Return [x, y] of the center of cell containing provided text 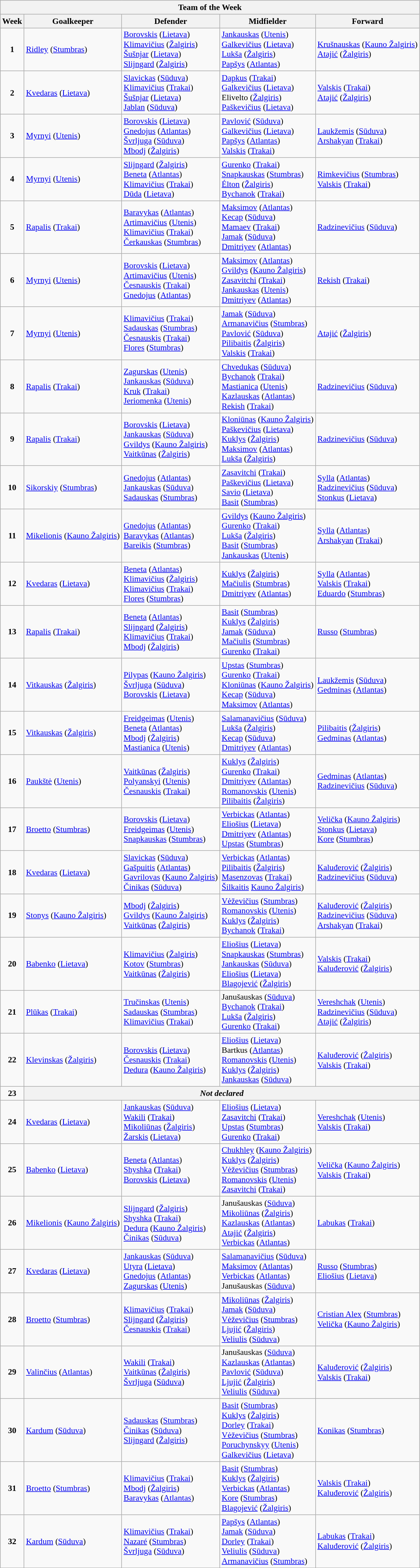
Zagurskas (Utenis) Jankauskas (Sūduva) Kruk (Trakai) Jeriomenka (Utenis) [171, 387]
Vaitkūnas (Žalgiris) Polyanskyi (Utenis) Česnauskis (Trakai) [171, 781]
Labukas (Trakai) Kaluđerović (Žalgiris) [368, 1541]
Klimavičius (Žalgiris) Kotov (Stumbras) Vaitkūnas (Žalgiris) [171, 964]
Beneta (Atlantas) Shyshka (Trakai) Borovskis (Lietava) [171, 1170]
6 [12, 281]
Slijngard (Žalgiris) Shyshka (Trakai) Dedura (Kauno Žalgiris) Činikas (Sūduva) [171, 1223]
14 [12, 685]
Laukžemis (Sūduva) Arshakyan (Trakai) [368, 136]
Kaluđerović (Žalgiris) Radzinevičius (Sūduva) Arshakyan (Trakai) [368, 916]
27 [12, 1271]
Gurenko (Trakai) Snapkauskas (Stumbras) Élton (Žalgiris) Bychanok (Trakai) [268, 179]
28 [12, 1319]
10 [12, 487]
25 [12, 1170]
Borovskis (Lietava) Gnedojus (Atlantas) Švrljuga (Sūduva) Mbodj (Žalgiris) [171, 136]
Upstas (Stumbras) Gurenko (Trakai) Kloniūnas (Kauno Žalgiris) Kecap (Sūduva) Maksimov (Atlantas) [268, 685]
Gnedojus (Atlantas) Baravykas (Atlantas) Bareikis (Stumbras) [171, 536]
Borovskis (Lietava) Klimavičius (Žalgiris) Šušnjar (Lietava) Slijngard (Žalgiris) [171, 49]
Valskis (Trakai) Atajić (Žalgiris) [368, 93]
Midfielder [268, 21]
Eliošius (Lietava) Zasavitchi (Trakai) Upstas (Stumbras) Gurenko (Trakai) [268, 1122]
5 [12, 227]
Zasavitchi (Trakai) Paškevičius (Lietava) Savio (Lietava) Basit (Stumbras) [268, 487]
32 [12, 1541]
7 [12, 333]
Kloniūnas (Kauno Žalgiris) Paškevičius (Lietava) Kuklys (Žalgiris) Maksimov (Atlantas) Lukša (Žalgiris) [268, 439]
Basit (Stumbras) Kuklys (Žalgiris) Dorley (Trakai) Vėževičius (Stumbras) Poruchynskyy (Utenis) Galkevičius (Lietava) [268, 1430]
29 [12, 1372]
Baravykas (Atlantas) Artimavičius (Utenis) Klimavičius (Trakai) Čerkauskas (Stumbras) [171, 227]
Not declared [222, 1094]
17 [12, 829]
2 [12, 93]
Freidgeimas (Utenis) Beneta (Atlantas) Mbodj (Žalgiris) Mastianica (Utenis) [171, 733]
Salamanavičius (Sūduva) Maksimov (Atlantas) Verbickas (Atlantas) Janušauskas (Sūduva) [268, 1271]
Chukhley (Kauno Žalgiris) Kuklys (Žalgiris) Vėževičius (Stumbras) Romanovskis (Utenis) Zasavitchi (Trakai) [268, 1170]
9 [12, 439]
Rimkevičius (Stumbras) Valskis (Trakai) [368, 179]
Pilypas (Kauno Žalgiris) Švrljuga (Sūduva) Borovskis (Lietava) [171, 685]
Tručinskas (Utenis) Sadauskas (Stumbras) Klimavičius (Trakai) [171, 1012]
Slavickas (Sūduva) Klimavičius (Trakai) Šušnjar (Lietava) Jablan (Sūduva) [171, 93]
Maksimov (Atlantas) Kecap (Sūduva) Mamaev (Trakai) Jamak (Sūduva) Dmitriyev (Atlantas) [268, 227]
Velička (Kauno Žalgiris) Stonkus (Lietava) Kore (Stumbras) [368, 829]
Klimavičius (Trakai) Mbodj (Žalgiris) Baravykas (Atlantas) [171, 1488]
Velička (Kauno Žalgiris) Valskis (Trakai) [368, 1170]
Janušauskas (Sūduva) Mikoliūnas (Žalgiris) Kazlauskas (Atlantas) Atajić (Žalgiris) Verbickas (Atlantas) [268, 1223]
20 [12, 964]
21 [12, 1012]
Wakili (Trakai) Vaitkūnas (Žalgiris) Švrljuga (Sūduva) [171, 1372]
Kaluđerović (Žalgiris) Radzinevičius (Sūduva) [368, 872]
Paukštė (Utenis) [73, 781]
Chvedukas (Sūduva) Bychanok (Trakai) Mastianica (Utenis) Kazlauskas (Atlantas) Rekish (Trakai) [268, 387]
3 [12, 136]
Atajić (Žalgiris) [368, 333]
Goalkeeper [73, 21]
Klimavičius (Trakai) Nazaré (Stumbras) Švrljuga (Sūduva) [171, 1541]
Pavlović (Sūduva) Galkevičius (Lietava) Papšys (Atlantas) Valskis (Trakai) [268, 136]
24 [12, 1122]
Gvildys (Kauno Žalgiris) Gurenko (Trakai) Lukša (Žalgiris) Basit (Stumbras) Jankauskas (Utenis) [268, 536]
Team of the Week [210, 7]
Eliošius (Lietava) Snapkauskas (Stumbras) Jankauskas (Sūduva) Eliošius (Lietava) Blagojević (Žalgiris) [268, 964]
Mbodj (Žalgiris) Gvildys (Kauno Žalgiris) Vaitkūnas (Žalgiris) [171, 916]
Maksimov (Atlantas) Gvildys (Kauno Žalgiris) Zasavitchi (Trakai) Jankauskas (Utenis) Dmitriyev (Atlantas) [268, 281]
Basit (Stumbras) Kuklys (Žalgiris) Jamak (Sūduva) Mačiulis (Stumbras) Gurenko (Trakai) [268, 632]
Klevinskas (Žalgiris) [73, 1060]
Laukžemis (Sūduva) Gedminas (Atlantas) [368, 685]
16 [12, 781]
Week [12, 21]
Rekish (Trakai) [368, 281]
Verbickas (Atlantas) Eliošius (Lietava) Dmitriyev (Atlantas) Upstas (Stumbras) [268, 829]
Ridley (Stumbras) [73, 49]
Defender [171, 21]
Vėževičius (Stumbras) Romanovskis (Utenis) Kuklys (Žalgiris) Bychanok (Trakai) [268, 916]
Vereshchak (Utenis) Radzinevičius (Sūduva) Atajić (Žalgiris) [368, 1012]
22 [12, 1060]
Konikas (Stumbras) [368, 1430]
13 [12, 632]
Basit (Stumbras) Kuklys (Žalgiris) Verbickas (Atlantas) Kore (Stumbras) Blagojević (Žalgiris) [268, 1488]
Slavickas (Sūduva) Gašpuitis (Atlantas) Gavrilovas (Kauno Žalgiris) Činikas (Sūduva) [171, 872]
1 [12, 49]
Russo (Stumbras) [368, 632]
Jankauskas (Sūduva) Utyra (Lietava) Gnedojus (Atlantas) Zagurskas (Utenis) [171, 1271]
19 [12, 916]
Vereshchak (Utenis) Valskis (Trakai) [368, 1122]
Borovskis (Lietava) Česnauskis (Trakai) Dedura (Kauno Žalgiris) [171, 1060]
Cristian Alex (Stumbras) Velička (Kauno Žalgiris) [368, 1319]
Sylla (Atlantas) Radzinevičius (Sūduva) Stonkus (Lietava) [368, 487]
Valinčius (Atlantas) [73, 1372]
23 [12, 1094]
Forward [368, 21]
4 [12, 179]
Janušauskas (Sūduva) Bychanok (Trakai) Lukša (Žalgiris) Gurenko (Trakai) [268, 1012]
Stonys (Kauno Žalgiris) [73, 916]
Pilibaitis (Žalgiris) Gedminas (Atlantas) [368, 733]
Mikoliūnas (Žalgiris) Jamak (Sūduva) Vėževičius (Stumbras) Ljujić (Žalgiris) Veliulis (Sūduva) [268, 1319]
Jamak (Sūduva) Armanavičius (Stumbras) Pavlović (Sūduva) Pilibaitis (Žalgiris) Valskis (Trakai) [268, 333]
31 [12, 1488]
Kuklys (Žalgiris) Gurenko (Trakai) Dmitriyev (Atlantas) Romanovskis (Utenis) Pilibaitis (Žalgiris) [268, 781]
30 [12, 1430]
Sikorskiy (Stumbras) [73, 487]
Eliošius (Lietava) Bartkus (Atlantas) Romanovskis (Utenis) Kuklys (Žalgiris) Jankauskas (Sūduva) [268, 1060]
Labukas (Trakai) [368, 1223]
Klimavičius (Trakai) Sadauskas (Stumbras) Česnauskis (Trakai) Flores (Stumbras) [171, 333]
Slijngard (Žalgiris) Beneta (Atlantas) Klimavičius (Trakai) Dūda (Lietava) [171, 179]
Sadauskas (Stumbras) Činikas (Sūduva) Slijngard (Žalgiris) [171, 1430]
Verbickas (Atlantas) Pilibaitis (Žalgiris) Masenzovas (Trakai) Šilkaitis Kauno Žalgiris) [268, 872]
8 [12, 387]
Papšys (Atlantas) Jamak (Sūduva) Dorley (Trakai) Veliulis (Sūduva) Armanavičius (Stumbras) [268, 1541]
Borovskis (Lietava) Jankauskas (Sūduva) Gvildys (Kauno Žalgiris) Vaitkūnas (Žalgiris) [171, 439]
18 [12, 872]
Beneta (Atlantas) Slijngard (Žalgiris) Klimavičius (Trakai) Mbodj (Žalgiris) [171, 632]
Jankauskas (Sūduva) Wakili (Trakai) Mikoliūnas (Žalgiris) Žarskis (Lietava) [171, 1122]
Plūkas (Trakai) [73, 1012]
Sylla (Atlantas) Valskis (Trakai) Eduardo (Stumbras) [368, 584]
Kuklys (Žalgiris) Mačiulis (Stumbras) Dmitriyev (Atlantas) [268, 584]
Klimavičius (Trakai) Slijngard (Žalgiris) Česnauskis (Trakai) [171, 1319]
Gnedojus (Atlantas) Jankauskas (Sūduva) Sadauskas (Stumbras) [171, 487]
Krušnauskas (Kauno Žalgiris) Atajić (Žalgiris) [368, 49]
15 [12, 733]
Gedminas (Atlantas) Radzinevičius (Sūduva) [368, 781]
Janušauskas (Sūduva) Kazlauskas (Atlantas) Pavlović (Sūduva) Ljujić (Žalgiris) Veliulis (Sūduva) [268, 1372]
11 [12, 536]
26 [12, 1223]
Beneta (Atlantas) Klimavičius (Žalgiris) Klimavičius (Trakai) Flores (Stumbras) [171, 584]
12 [12, 584]
Russo (Stumbras) Eliošius (Lietava) [368, 1271]
Sylla (Atlantas) Arshakyan (Trakai) [368, 536]
Borovskis (Lietava) Freidgeimas (Utenis) Snapkauskas (Stumbras) [171, 829]
Borovskis (Lietava) Artimavičius (Utenis) Česnauskis (Trakai) Gnedojus (Atlantas) [171, 281]
Salamanavičius (Sūduva) Lukša (Žalgiris) Kecap (Sūduva) Dmitriyev (Atlantas) [268, 733]
Jankauskas (Utenis) Galkevičius (Lietava) Lukša (Žalgiris) Papšys (Atlantas) [268, 49]
Dapkus (Trakai) Galkevičius (Lietava) Elivelto (Žalgiris) Paškevičius (Lietava) [268, 93]
